Determine the (X, Y) coordinate at the center of the cell enclosing the given text.  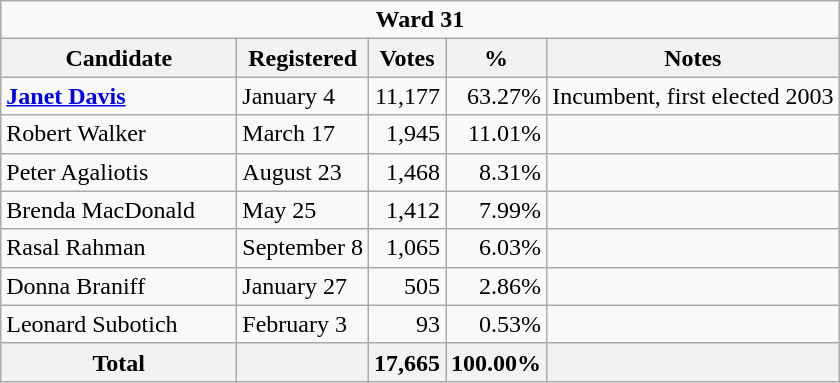
Incumbent, first elected 2003 (693, 96)
7.99% (496, 210)
Donna Braniff (119, 286)
January 4 (303, 96)
Registered (303, 58)
Notes (693, 58)
Rasal Rahman (119, 248)
6.03% (496, 248)
17,665 (408, 362)
1,468 (408, 172)
Peter Agaliotis (119, 172)
Votes (408, 58)
Total (119, 362)
0.53% (496, 324)
May 25 (303, 210)
Leonard Subotich (119, 324)
Robert Walker (119, 134)
1,065 (408, 248)
1,945 (408, 134)
Brenda MacDonald (119, 210)
505 (408, 286)
Janet Davis (119, 96)
August 23 (303, 172)
September 8 (303, 248)
11,177 (408, 96)
Ward 31 (420, 20)
100.00% (496, 362)
Candidate (119, 58)
February 3 (303, 324)
2.86% (496, 286)
93 (408, 324)
March 17 (303, 134)
January 27 (303, 286)
11.01% (496, 134)
63.27% (496, 96)
8.31% (496, 172)
% (496, 58)
1,412 (408, 210)
